Detect which cell encompasses the target text, then output its (X, Y) center coordinate. 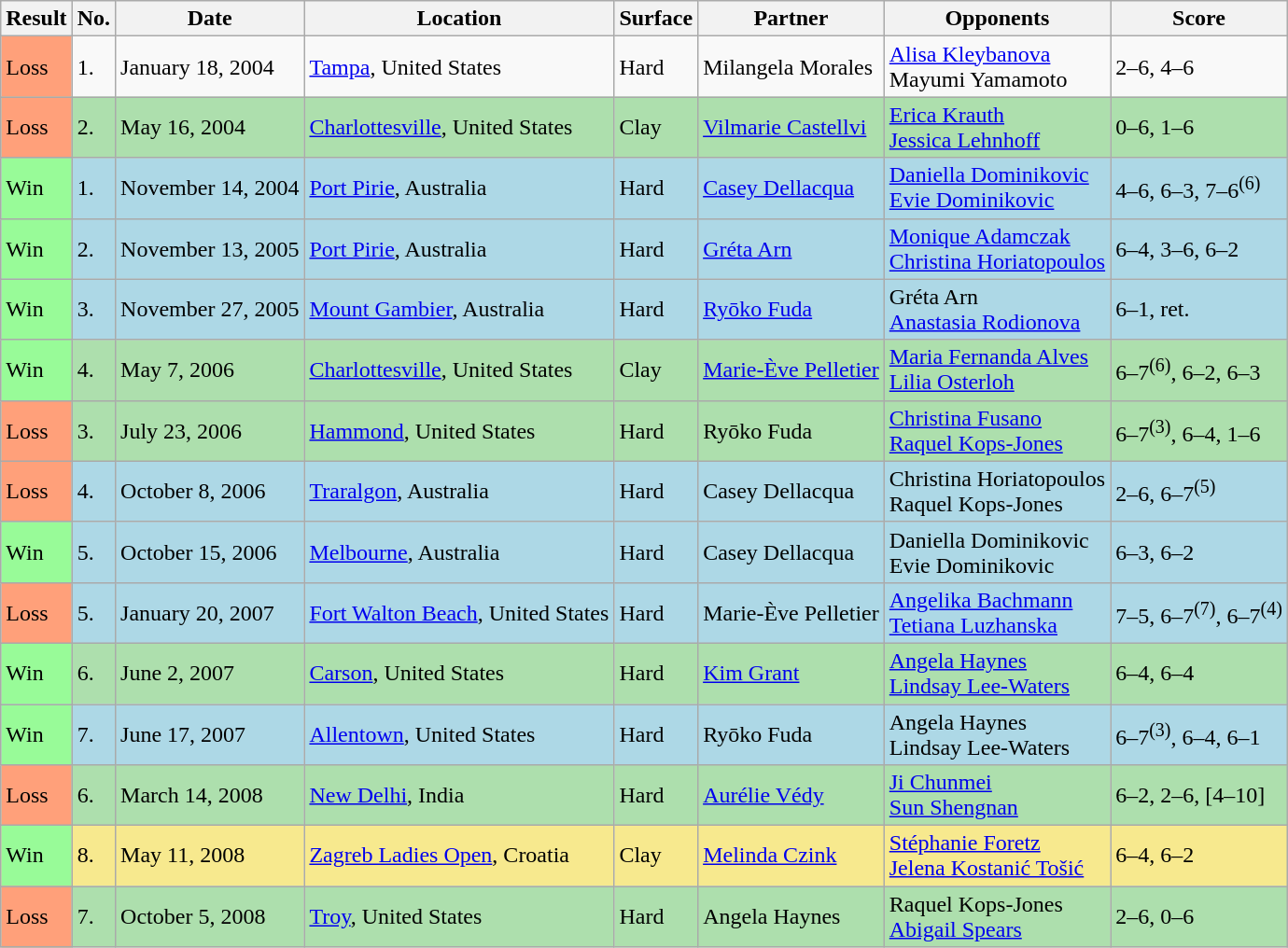
Mount Gambier, Australia (459, 310)
Raquel Kops-Jones Abigail Spears (997, 916)
Melinda Czink (791, 857)
May 11, 2008 (210, 857)
Zagreb Ladies Open, Croatia (459, 857)
Ji Chunmei Sun Shengnan (997, 795)
6–4, 6–4 (1199, 674)
November 13, 2005 (210, 248)
Kim Grant (791, 674)
2–6, 6–7(5) (1199, 491)
Vilmarie Castellvi (791, 127)
May 7, 2006 (210, 369)
Surface (656, 19)
Monique Adamczak Christina Horiatopoulos (997, 248)
2–6, 0–6 (1199, 916)
Traralgon, Australia (459, 491)
6–7(3), 6–4, 6–1 (1199, 733)
Milangela Morales (791, 67)
Hammond, United States (459, 431)
2–6, 4–6 (1199, 67)
October 8, 2006 (210, 491)
6–7(6), 6–2, 6–3 (1199, 369)
0–6, 1–6 (1199, 127)
7–5, 6–7(7), 6–7(4) (1199, 612)
November 27, 2005 (210, 310)
Score (1199, 19)
Erica Krauth Jessica Lehnhoff (997, 127)
Christina Fusano Raquel Kops-Jones (997, 431)
Location (459, 19)
6–3, 6–2 (1199, 552)
July 23, 2006 (210, 431)
6–7(3), 6–4, 1–6 (1199, 431)
Stéphanie Foretz Jelena Kostanić Tošić (997, 857)
Fort Walton Beach, United States (459, 612)
Partner (791, 19)
No. (93, 19)
Aurélie Védy (791, 795)
6–4, 3–6, 6–2 (1199, 248)
June 2, 2007 (210, 674)
Angela Haynes (791, 916)
Gréta Arn Anastasia Rodionova (997, 310)
New Delhi, India (459, 795)
Maria Fernanda Alves Lilia Osterloh (997, 369)
January 20, 2007 (210, 612)
6–2, 2–6, [4–10] (1199, 795)
Alisa Kleybanova Mayumi Yamamoto (997, 67)
October 5, 2008 (210, 916)
6–1, ret. (1199, 310)
6–4, 6–2 (1199, 857)
Christina Horiatopoulos Raquel Kops-Jones (997, 491)
May 16, 2004 (210, 127)
January 18, 2004 (210, 67)
Result (36, 19)
Melbourne, Australia (459, 552)
March 14, 2008 (210, 795)
Opponents (997, 19)
Tampa, United States (459, 67)
Angelika Bachmann Tetiana Luzhanska (997, 612)
4–6, 6–3, 7–6(6) (1199, 188)
Troy, United States (459, 916)
June 17, 2007 (210, 733)
October 15, 2006 (210, 552)
Carson, United States (459, 674)
8. (93, 857)
Date (210, 19)
November 14, 2004 (210, 188)
Gréta Arn (791, 248)
Allentown, United States (459, 733)
